Provide the (X, Y) coordinate of the cell's center where the given text is located.  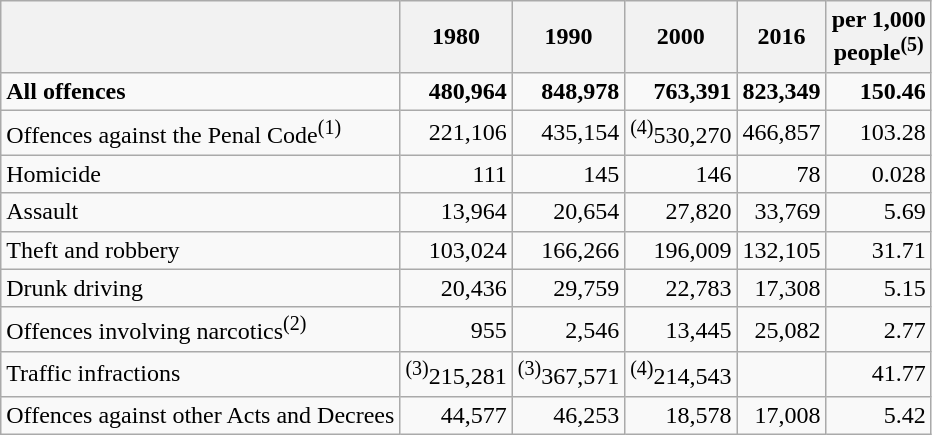
111 (456, 174)
per 1,000people(5) (878, 37)
145 (568, 174)
41.77 (878, 374)
78 (782, 174)
29,759 (568, 288)
(4)214,543 (681, 374)
0.028 (878, 174)
435,154 (568, 132)
132,105 (782, 250)
1980 (456, 37)
955 (456, 330)
Theft and robbery (200, 250)
Drunk driving (200, 288)
25,082 (782, 330)
146 (681, 174)
Assault (200, 212)
(3)215,281 (456, 374)
17,008 (782, 415)
103.28 (878, 132)
Offences involving narcotics(2) (200, 330)
2.77 (878, 330)
763,391 (681, 91)
480,964 (456, 91)
20,436 (456, 288)
20,654 (568, 212)
33,769 (782, 212)
1990 (568, 37)
(4)530,270 (681, 132)
22,783 (681, 288)
Homicide (200, 174)
103,024 (456, 250)
823,349 (782, 91)
13,445 (681, 330)
44,577 (456, 415)
466,857 (782, 132)
Traffic infractions (200, 374)
196,009 (681, 250)
2000 (681, 37)
5.15 (878, 288)
17,308 (782, 288)
221,106 (456, 132)
2016 (782, 37)
46,253 (568, 415)
166,266 (568, 250)
150.46 (878, 91)
18,578 (681, 415)
27,820 (681, 212)
5.42 (878, 415)
Offences against the Penal Code(1) (200, 132)
(3)367,571 (568, 374)
All offences (200, 91)
5.69 (878, 212)
2,546 (568, 330)
848,978 (568, 91)
Offences against other Acts and Decrees (200, 415)
13,964 (456, 212)
31.71 (878, 250)
